Return the [x, y] coordinate for the center point of the cell that contains the specified text.  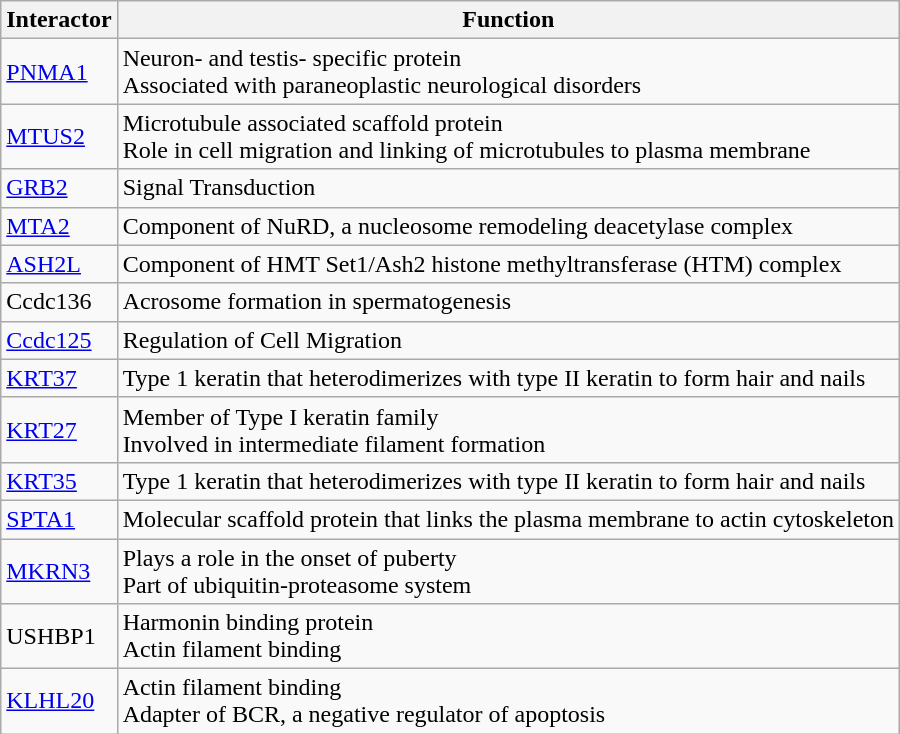
Actin filament bindingAdapter of BCR, a negative regulator of apoptosis [508, 702]
MTA2 [59, 226]
Interactor [59, 20]
USHBP1 [59, 636]
KRT35 [59, 481]
Ccdc125 [59, 340]
PNMA1 [59, 72]
KRT37 [59, 378]
Regulation of Cell Migration [508, 340]
MTUS2 [59, 136]
Component of NuRD, a nucleosome remodeling deacetylase complex [508, 226]
Function [508, 20]
Ccdc136 [59, 302]
Molecular scaffold protein that links the plasma membrane to actin cytoskeleton [508, 519]
GRB2 [59, 188]
Component of HMT Set1/Ash2 histone methyltransferase (HTM) complex [508, 264]
Harmonin binding proteinActin filament binding [508, 636]
Signal Transduction [508, 188]
Member of Type I keratin familyInvolved in intermediate filament formation [508, 430]
SPTA1 [59, 519]
Plays a role in the onset of pubertyPart of ubiquitin-proteasome system [508, 570]
KLHL20 [59, 702]
Acrosome formation in spermatogenesis [508, 302]
Neuron- and testis- specific proteinAssociated with paraneoplastic neurological disorders [508, 72]
ASH2L [59, 264]
MKRN3 [59, 570]
Microtubule associated scaffold proteinRole in cell migration and linking of microtubules to plasma membrane [508, 136]
KRT27 [59, 430]
